Locate the cell with the specified text and output its (x, y) center coordinate. 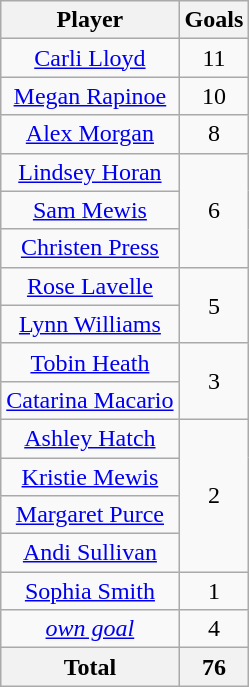
Catarina Macario (90, 400)
Rose Lavelle (90, 286)
Tobin Heath (90, 362)
5 (214, 305)
10 (214, 96)
Goals (214, 20)
76 (214, 667)
Margaret Purce (90, 515)
Lynn Williams (90, 324)
Lindsey Horan (90, 172)
Alex Morgan (90, 134)
own goal (90, 629)
1 (214, 591)
2 (214, 495)
Kristie Mewis (90, 477)
Player (90, 20)
Christen Press (90, 248)
Ashley Hatch (90, 438)
11 (214, 58)
3 (214, 381)
8 (214, 134)
Andi Sullivan (90, 553)
6 (214, 210)
4 (214, 629)
Sam Mewis (90, 210)
Sophia Smith (90, 591)
Total (90, 667)
Carli Lloyd (90, 58)
Megan Rapinoe (90, 96)
